Output the [X, Y] coordinate of the center of the cell containing the given text.  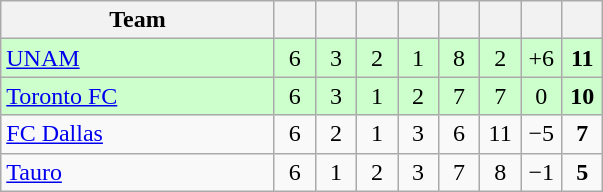
Toronto FC [138, 96]
UNAM [138, 58]
Team [138, 20]
10 [582, 96]
0 [542, 96]
+6 [542, 58]
Tauro [138, 172]
−5 [542, 134]
−1 [542, 172]
5 [582, 172]
FC Dallas [138, 134]
